Detect which cell encompasses the target text, then output its (x, y) center coordinate. 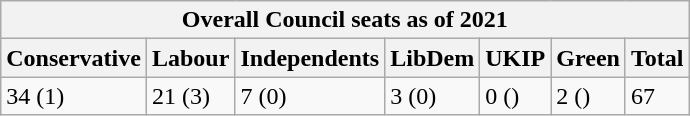
Independents (310, 58)
Conservative (74, 58)
34 (1) (74, 96)
7 (0) (310, 96)
LibDem (432, 58)
Labour (190, 58)
67 (657, 96)
UKIP (516, 58)
Green (588, 58)
0 () (516, 96)
Overall Council seats as of 2021 (345, 20)
21 (3) (190, 96)
3 (0) (432, 96)
Total (657, 58)
2 () (588, 96)
